Identify which cell holds the provided text, then report its (x, y) central coordinate. 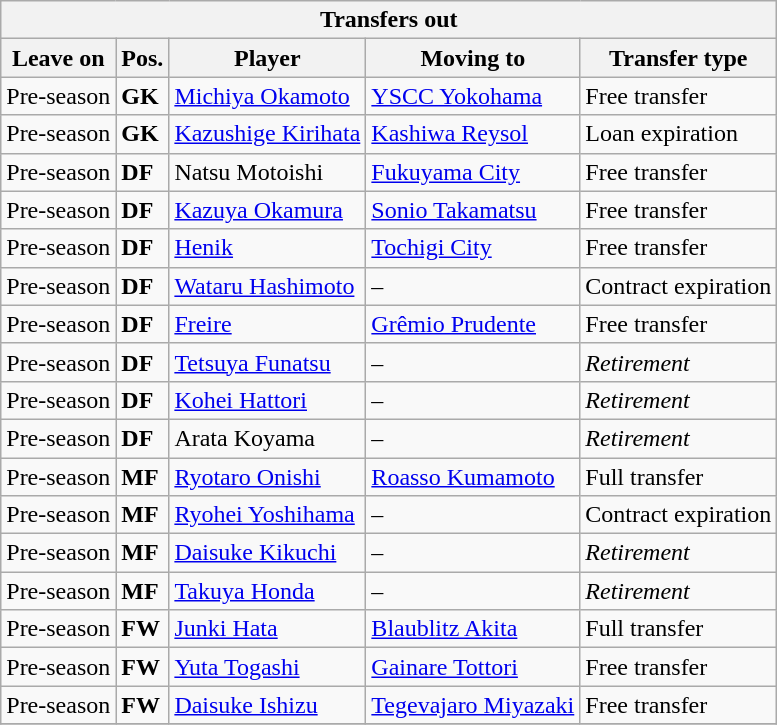
Tetsuya Funatsu (268, 362)
Roasso Kumamoto (473, 477)
Leave on (58, 58)
Ryotaro Onishi (268, 477)
Natsu Motoishi (268, 172)
Wataru Hashimoto (268, 286)
Pos. (142, 58)
Loan expiration (678, 134)
YSCC Yokohama (473, 96)
Daisuke Kikuchi (268, 553)
Junki Hata (268, 629)
Kashiwa Reysol (473, 134)
Tochigi City (473, 248)
Kazuya Okamura (268, 210)
Freire (268, 324)
Player (268, 58)
Moving to (473, 58)
Sonio Takamatsu (473, 210)
Henik (268, 248)
Fukuyama City (473, 172)
Arata Koyama (268, 438)
Kazushige Kirihata (268, 134)
Kohei Hattori (268, 400)
Grêmio Prudente (473, 324)
Blaublitz Akita (473, 629)
Daisuke Ishizu (268, 705)
Tegevajaro Miyazaki (473, 705)
Transfer type (678, 58)
Ryohei Yoshihama (268, 515)
Takuya Honda (268, 591)
Gainare Tottori (473, 667)
Transfers out (389, 20)
Michiya Okamoto (268, 96)
Yuta Togashi (268, 667)
